Pinpoint the cell where the given text exists, returning its (x, y) midpoint coordinate. 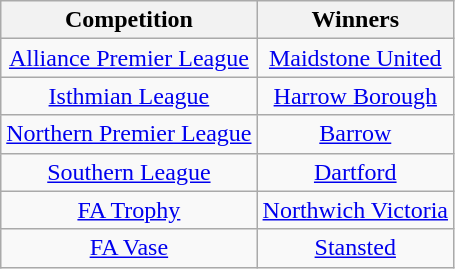
Harrow Borough (355, 96)
Barrow (355, 134)
Isthmian League (129, 96)
FA Vase (129, 248)
Winners (355, 20)
Dartford (355, 172)
Northern Premier League (129, 134)
Maidstone United (355, 58)
FA Trophy (129, 210)
Competition (129, 20)
Southern League (129, 172)
Stansted (355, 248)
Northwich Victoria (355, 210)
Alliance Premier League (129, 58)
